Find where the given text appears and provide that cell's center as (x, y) coordinate. 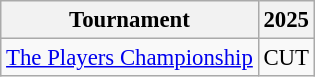
Tournament (130, 20)
2025 (286, 20)
The Players Championship (130, 58)
CUT (286, 58)
